Return the [X, Y] coordinate for the center point of the cell that contains the specified text.  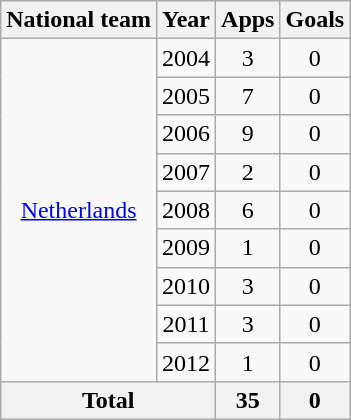
2010 [186, 286]
2011 [186, 324]
Total [108, 400]
2005 [186, 96]
2012 [186, 362]
2007 [186, 172]
2004 [186, 58]
Goals [315, 20]
2006 [186, 134]
2009 [186, 248]
Netherlands [79, 210]
Year [186, 20]
9 [248, 134]
2 [248, 172]
6 [248, 210]
35 [248, 400]
National team [79, 20]
2008 [186, 210]
Apps [248, 20]
7 [248, 96]
